Determine the (x, y) coordinate at the center of the cell enclosing the given text.  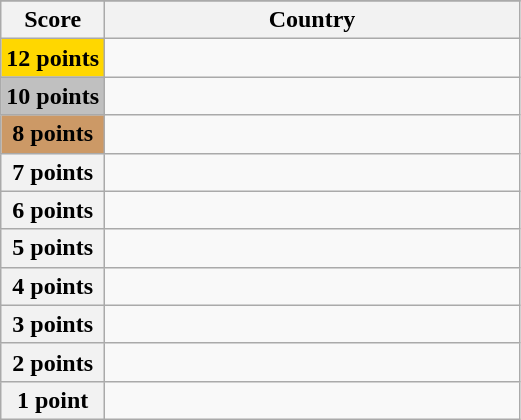
12 points (53, 58)
Country (312, 20)
Score (53, 20)
4 points (53, 286)
3 points (53, 324)
10 points (53, 96)
1 point (53, 400)
2 points (53, 362)
5 points (53, 248)
7 points (53, 172)
8 points (53, 134)
6 points (53, 210)
